Extract the (x, y) coordinate from the center of the cell holding the provided text.  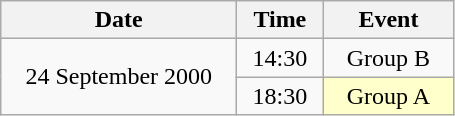
Group B (388, 58)
24 September 2000 (119, 77)
Group A (388, 96)
14:30 (280, 58)
Event (388, 20)
18:30 (280, 96)
Time (280, 20)
Date (119, 20)
